Determine the (x, y) coordinate at the center of the cell enclosing the given text.  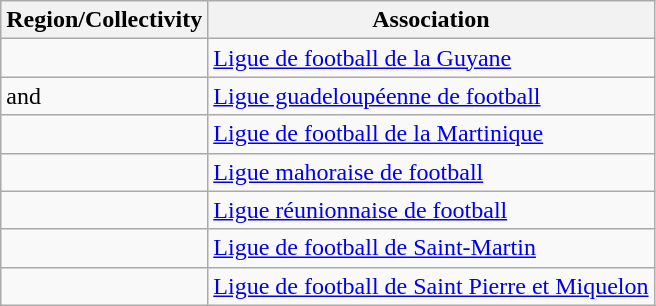
Ligue de football de la Guyane (431, 58)
Ligue mahoraise de football (431, 172)
Ligue de football de la Martinique (431, 134)
Ligue guadeloupéenne de football (431, 96)
and (104, 96)
Ligue de football de Saint-Martin (431, 248)
Association (431, 20)
Ligue réunionnaise de football (431, 210)
Region/Collectivity (104, 20)
Ligue de football de Saint Pierre et Miquelon (431, 286)
